For the text-containing cell, return its midpoint in [x, y] coordinate format. 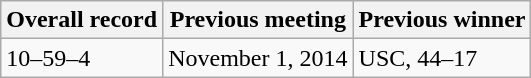
Previous meeting [258, 20]
November 1, 2014 [258, 58]
10–59–4 [82, 58]
Previous winner [442, 20]
Overall record [82, 20]
USC, 44–17 [442, 58]
